Provide the [x, y] coordinate of the cell's center where the given text is located.  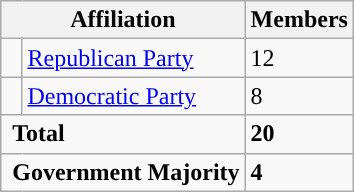
8 [299, 96]
Democratic Party [134, 96]
Republican Party [134, 58]
12 [299, 58]
20 [299, 134]
Members [299, 20]
Affiliation [123, 20]
Government Majority [123, 172]
4 [299, 172]
Total [123, 134]
